From the cell containing the given text, extract its center point as [x, y] coordinate. 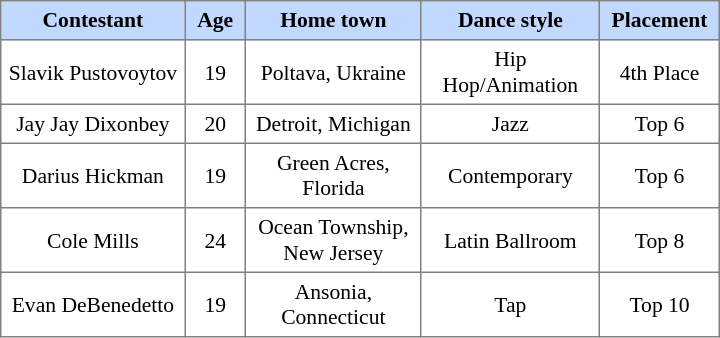
Top 8 [659, 240]
Contemporary [510, 175]
Darius Hickman [93, 175]
Detroit, Michigan [333, 124]
Jay Jay Dixonbey [93, 124]
Green Acres, Florida [333, 175]
Age [215, 20]
Jazz [510, 124]
Dance style [510, 20]
Home town [333, 20]
Tap [510, 304]
Ansonia, Connecticut [333, 304]
Top 10 [659, 304]
Ocean Township, New Jersey [333, 240]
Hip Hop/Animation [510, 72]
Placement [659, 20]
Poltava, Ukraine [333, 72]
Slavik Pustovoytov [93, 72]
Evan DeBenedetto [93, 304]
24 [215, 240]
Contestant [93, 20]
Latin Ballroom [510, 240]
4th Place [659, 72]
Cole Mills [93, 240]
20 [215, 124]
